Search for the cell housing the specified text and yield its [X, Y] center coordinate. 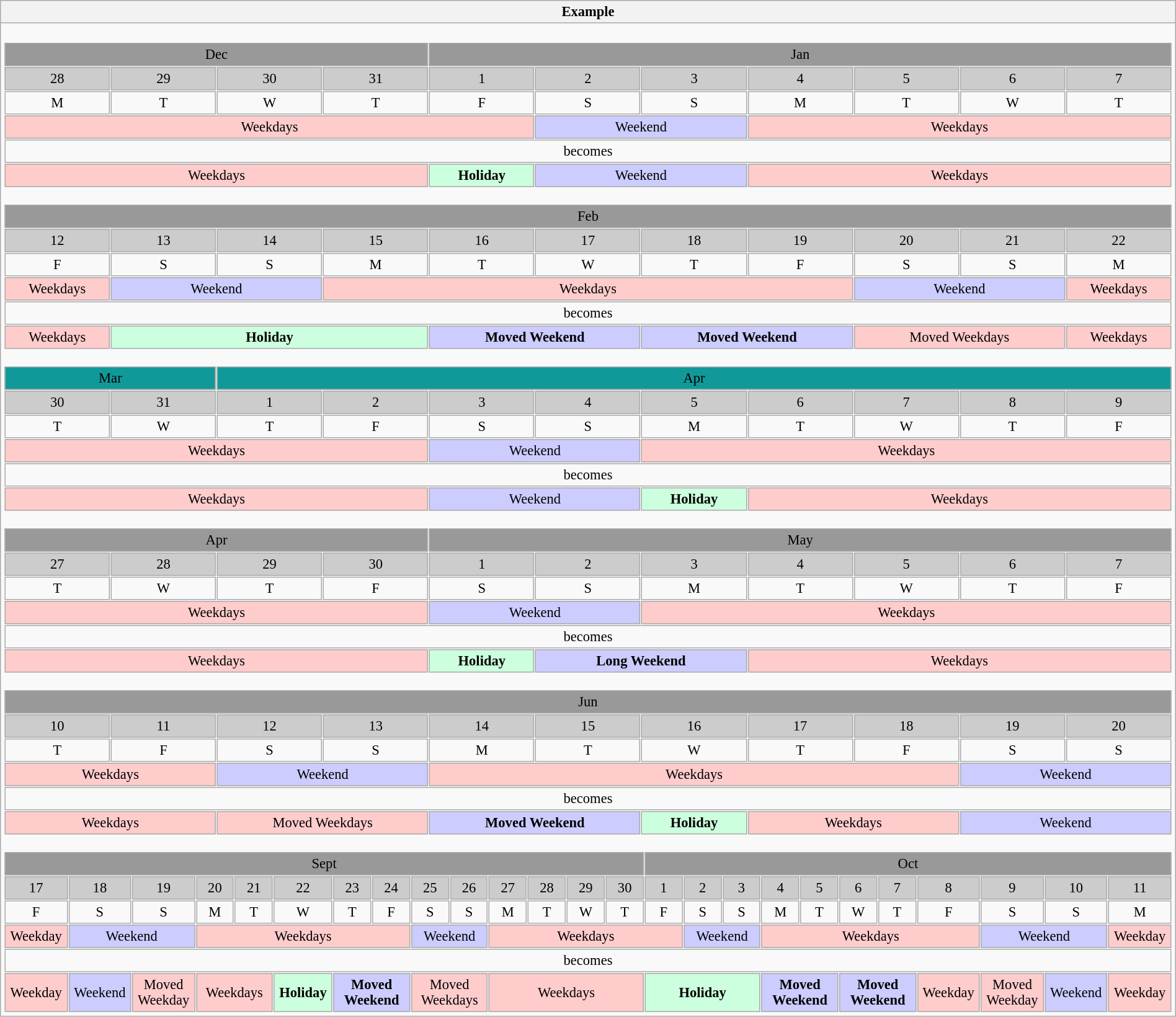
Example [588, 12]
24 [391, 888]
Long Weekend [641, 661]
25 [430, 888]
May [800, 540]
Mar [110, 378]
23 [352, 888]
Dec [217, 55]
Feb [588, 216]
26 [469, 888]
Jan [800, 55]
Sept [324, 864]
Oct [908, 864]
Jun [588, 702]
